Extract the [x, y] coordinate from the center of the cell holding the provided text.  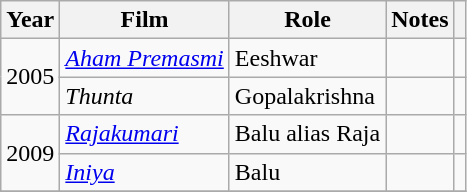
Gopalakrishna [307, 96]
Thunta [145, 96]
Notes [420, 20]
2005 [30, 77]
Eeshwar [307, 58]
Film [145, 20]
Iniya [145, 172]
Year [30, 20]
Aham Premasmi [145, 58]
2009 [30, 153]
Rajakumari [145, 134]
Balu alias Raja [307, 134]
Balu [307, 172]
Role [307, 20]
